Output the (X, Y) coordinate of the center of the cell containing the given text.  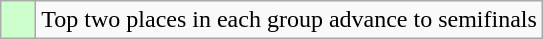
Top two places in each group advance to semifinals (290, 20)
